Find where the given text appears and provide that cell's center as (x, y) coordinate. 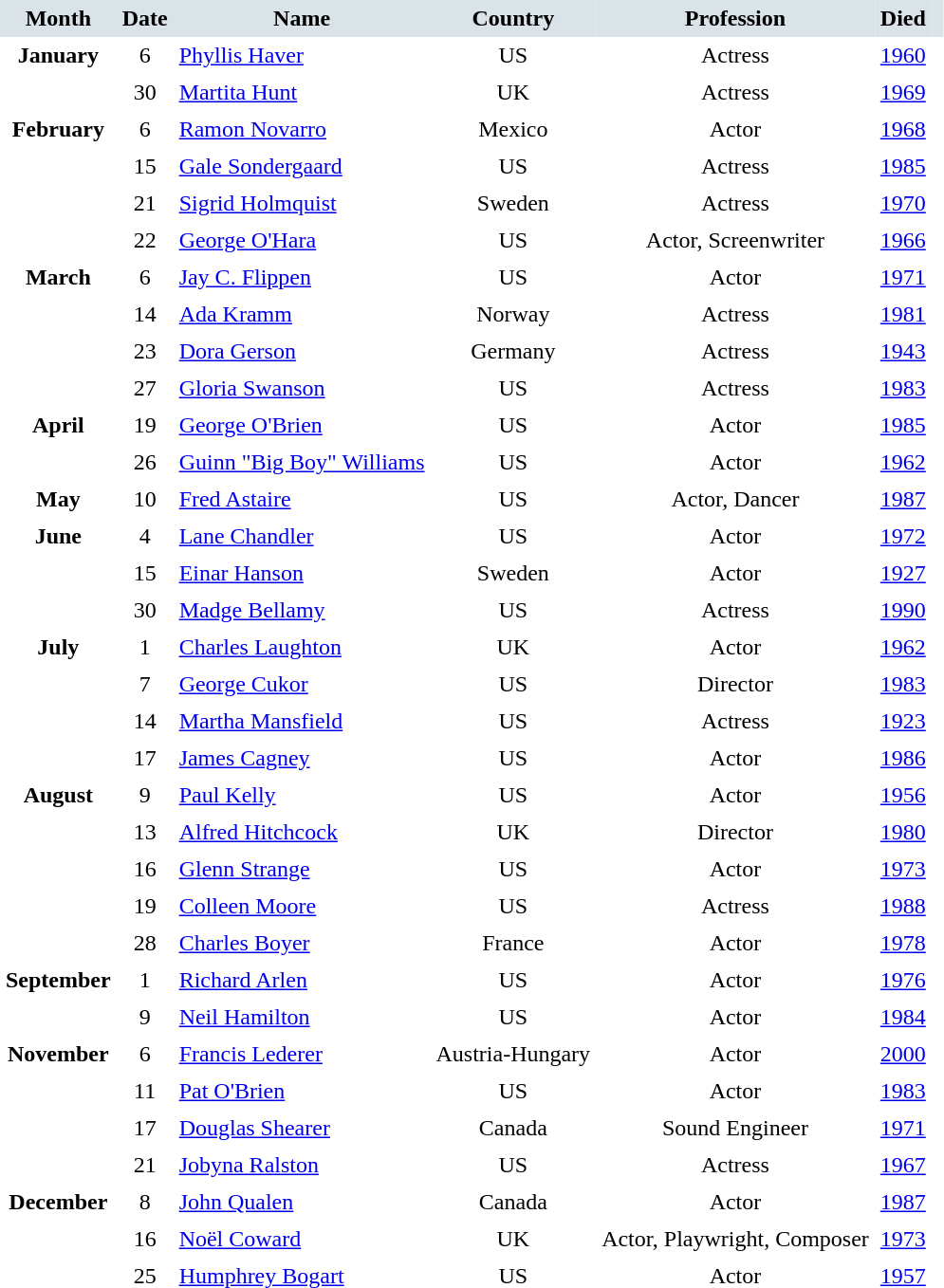
Died (903, 19)
Charles Laughton (302, 647)
August (59, 869)
Actor, Playwright, Composer (735, 1239)
Fred Astaire (302, 499)
Martita Hunt (302, 93)
22 (145, 241)
March (59, 333)
27 (145, 389)
2000 (903, 1055)
James Cagney (302, 759)
1969 (903, 93)
Douglas Shearer (302, 1129)
1943 (903, 351)
George O'Brien (302, 425)
Jay C. Flippen (302, 277)
Sound Engineer (735, 1129)
8 (145, 1203)
June (59, 573)
1960 (903, 55)
Paul Kelly (302, 795)
Actor, Screenwriter (735, 241)
Dora Gerson (302, 351)
Sigrid Holmquist (302, 203)
1986 (903, 759)
Neil Hamilton (302, 1017)
Madge Bellamy (302, 611)
11 (145, 1091)
Pat O'Brien (302, 1091)
Noël Coward (302, 1239)
26 (145, 463)
13 (145, 833)
Date (145, 19)
Germany (512, 351)
France (512, 943)
Austria-Hungary (512, 1055)
1956 (903, 795)
Ramon Novarro (302, 129)
Actor, Dancer (735, 499)
1927 (903, 573)
Richard Arlen (302, 981)
1976 (903, 981)
7 (145, 685)
May (59, 499)
1972 (903, 537)
April (59, 444)
1990 (903, 611)
Lane Chandler (302, 537)
1988 (903, 907)
1968 (903, 129)
1967 (903, 1165)
4 (145, 537)
Colleen Moore (302, 907)
1980 (903, 833)
1978 (903, 943)
Country (512, 19)
1984 (903, 1017)
Gloria Swanson (302, 389)
John Qualen (302, 1203)
Charles Boyer (302, 943)
Gale Sondergaard (302, 167)
1966 (903, 241)
1923 (903, 721)
Glenn Strange (302, 869)
November (59, 1110)
Name (302, 19)
Guinn "Big Boy" Williams (302, 463)
Francis Lederer (302, 1055)
September (59, 999)
Alfred Hitchcock (302, 833)
George Cukor (302, 685)
Einar Hanson (302, 573)
January (59, 74)
Ada Kramm (302, 315)
1981 (903, 315)
George O'Hara (302, 241)
23 (145, 351)
Phyllis Haver (302, 55)
28 (145, 943)
Martha Mansfield (302, 721)
Jobyna Ralston (302, 1165)
Profession (735, 19)
1970 (903, 203)
Norway (512, 315)
Month (59, 19)
Mexico (512, 129)
10 (145, 499)
February (59, 185)
July (59, 703)
